Return (X, Y) of the center of cell containing provided text 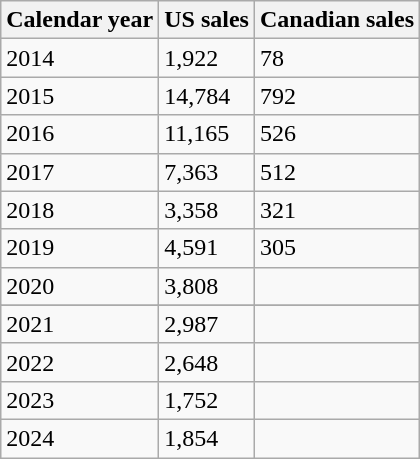
2,648 (207, 362)
526 (336, 134)
3,808 (207, 286)
792 (336, 96)
3,358 (207, 210)
14,784 (207, 96)
2014 (80, 58)
11,165 (207, 134)
1,854 (207, 438)
Calendar year (80, 20)
321 (336, 210)
4,591 (207, 248)
2022 (80, 362)
305 (336, 248)
2024 (80, 438)
1,752 (207, 400)
2018 (80, 210)
78 (336, 58)
2015 (80, 96)
2017 (80, 172)
2020 (80, 286)
2019 (80, 248)
2021 (80, 324)
US sales (207, 20)
Canadian sales (336, 20)
1,922 (207, 58)
2016 (80, 134)
512 (336, 172)
2023 (80, 400)
7,363 (207, 172)
2,987 (207, 324)
